Output the [X, Y] coordinate of the center of the cell containing the given text.  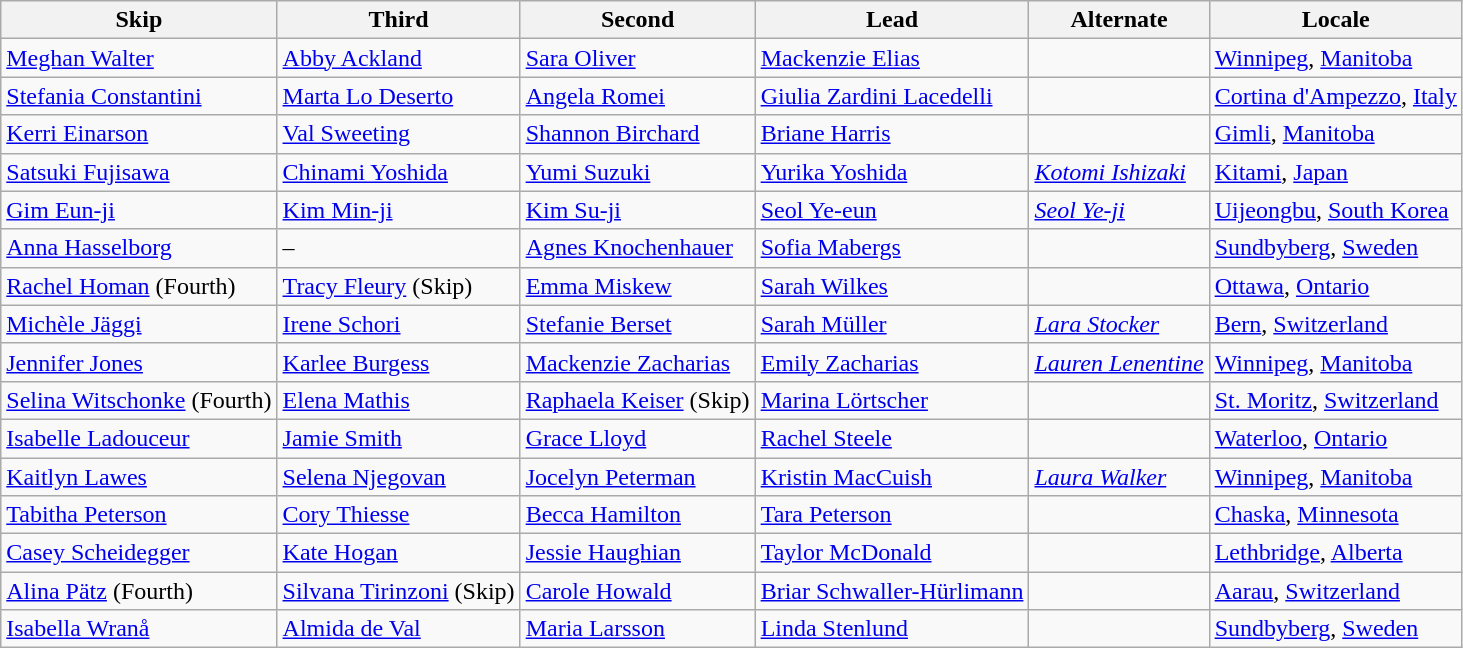
Kerri Einarson [139, 134]
Jessie Haughian [638, 553]
Emily Zacharias [892, 362]
Val Sweeting [398, 134]
Briane Harris [892, 134]
Carole Howald [638, 591]
Lara Stocker [1119, 324]
Seol Ye-eun [892, 210]
Meghan Walter [139, 58]
Kim Su-ji [638, 210]
Sarah Müller [892, 324]
Locale [1336, 20]
Angela Romei [638, 96]
Third [398, 20]
Yurika Yoshida [892, 172]
Shannon Birchard [638, 134]
Anna Hasselborg [139, 248]
Alternate [1119, 20]
Sara Oliver [638, 58]
Abby Ackland [398, 58]
Briar Schwaller-Hürlimann [892, 591]
Ottawa, Ontario [1336, 286]
Chaska, Minnesota [1336, 515]
Cory Thiesse [398, 515]
St. Moritz, Switzerland [1336, 400]
Selina Witschonke (Fourth) [139, 400]
Jocelyn Peterman [638, 477]
Kim Min-ji [398, 210]
Rachel Homan (Fourth) [139, 286]
Lauren Lenentine [1119, 362]
Almida de Val [398, 629]
Becca Hamilton [638, 515]
Irene Schori [398, 324]
Kaitlyn Lawes [139, 477]
Selena Njegovan [398, 477]
Marina Lörtscher [892, 400]
Jennifer Jones [139, 362]
Sofia Mabergs [892, 248]
Grace Lloyd [638, 438]
Isabella Wranå [139, 629]
Yumi Suzuki [638, 172]
Kitami, Japan [1336, 172]
Seol Ye-ji [1119, 210]
Uijeongbu, South Korea [1336, 210]
Kate Hogan [398, 553]
– [398, 248]
Silvana Tirinzoni (Skip) [398, 591]
Casey Scheidegger [139, 553]
Mackenzie Elias [892, 58]
Tara Peterson [892, 515]
Kotomi Ishizaki [1119, 172]
Skip [139, 20]
Chinami Yoshida [398, 172]
Jamie Smith [398, 438]
Aarau, Switzerland [1336, 591]
Taylor McDonald [892, 553]
Lead [892, 20]
Maria Larsson [638, 629]
Giulia Zardini Lacedelli [892, 96]
Cortina d'Ampezzo, Italy [1336, 96]
Lethbridge, Alberta [1336, 553]
Emma Miskew [638, 286]
Bern, Switzerland [1336, 324]
Stefania Constantini [139, 96]
Laura Walker [1119, 477]
Rachel Steele [892, 438]
Raphaela Keiser (Skip) [638, 400]
Elena Mathis [398, 400]
Marta Lo Deserto [398, 96]
Isabelle Ladouceur [139, 438]
Stefanie Berset [638, 324]
Mackenzie Zacharias [638, 362]
Second [638, 20]
Gim Eun-ji [139, 210]
Sarah Wilkes [892, 286]
Tabitha Peterson [139, 515]
Kristin MacCuish [892, 477]
Karlee Burgess [398, 362]
Satsuki Fujisawa [139, 172]
Agnes Knochenhauer [638, 248]
Gimli, Manitoba [1336, 134]
Alina Pätz (Fourth) [139, 591]
Michèle Jäggi [139, 324]
Waterloo, Ontario [1336, 438]
Linda Stenlund [892, 629]
Tracy Fleury (Skip) [398, 286]
